Pinpoint the cell where the given text exists, returning its (X, Y) midpoint coordinate. 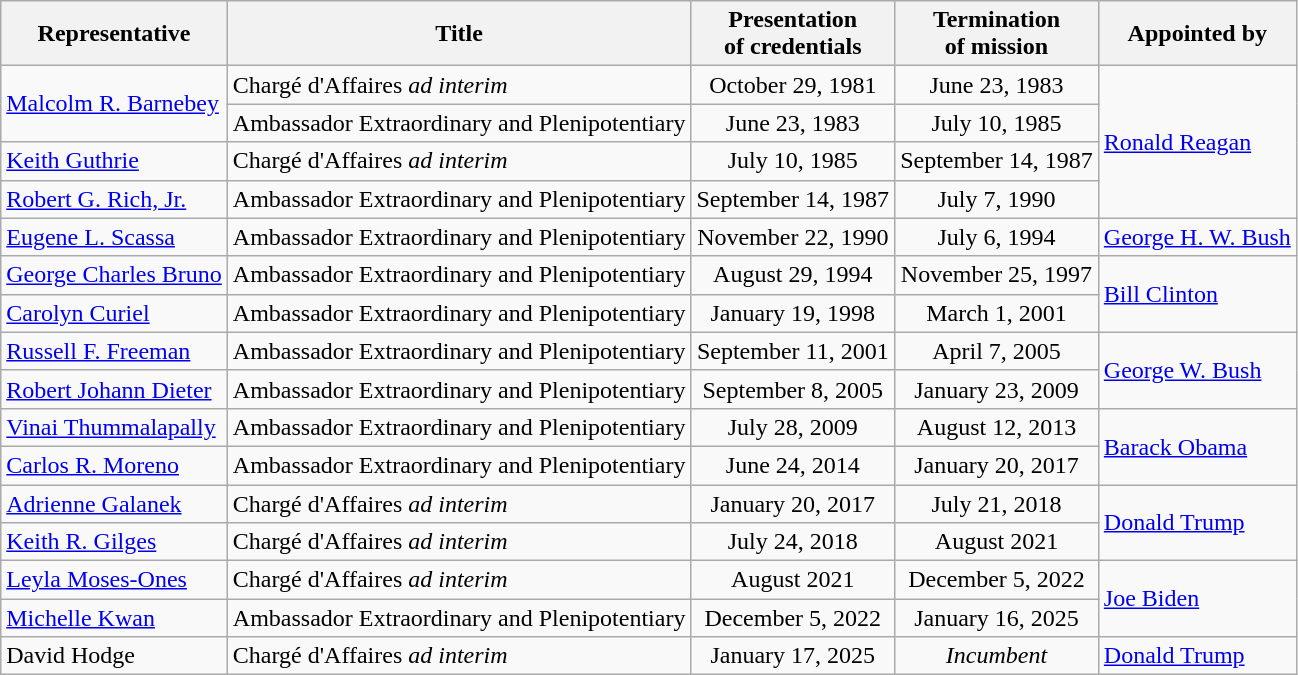
Keith Guthrie (114, 161)
Presentationof credentials (793, 34)
George H. W. Bush (1197, 237)
June 24, 2014 (793, 465)
Carlos R. Moreno (114, 465)
Leyla Moses-Ones (114, 580)
July 24, 2018 (793, 542)
George Charles Bruno (114, 275)
March 1, 2001 (997, 313)
January 19, 1998 (793, 313)
Ronald Reagan (1197, 142)
January 17, 2025 (793, 656)
Malcolm R. Barnebey (114, 104)
David Hodge (114, 656)
January 16, 2025 (997, 618)
August 12, 2013 (997, 427)
George W. Bush (1197, 370)
Incumbent (997, 656)
July 28, 2009 (793, 427)
Adrienne Galanek (114, 503)
September 8, 2005 (793, 389)
Bill Clinton (1197, 294)
July 21, 2018 (997, 503)
January 23, 2009 (997, 389)
Representative (114, 34)
Michelle Kwan (114, 618)
July 7, 1990 (997, 199)
July 6, 1994 (997, 237)
April 7, 2005 (997, 351)
Title (459, 34)
Robert G. Rich, Jr. (114, 199)
September 11, 2001 (793, 351)
Terminationof mission (997, 34)
Russell F. Freeman (114, 351)
October 29, 1981 (793, 85)
Carolyn Curiel (114, 313)
Joe Biden (1197, 599)
Keith R. Gilges (114, 542)
Eugene L. Scassa (114, 237)
Robert Johann Dieter (114, 389)
Barack Obama (1197, 446)
November 22, 1990 (793, 237)
November 25, 1997 (997, 275)
August 29, 1994 (793, 275)
Vinai Thummalapally (114, 427)
Appointed by (1197, 34)
